Pinpoint the cell where the given text exists, returning its [X, Y] midpoint coordinate. 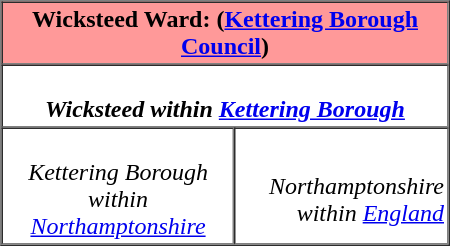
Wicksteed Ward: (Kettering Borough Council) [226, 34]
Kettering Borough within Northamptonshire [118, 186]
Wicksteed within Kettering Borough [226, 96]
Northamptonshire within England [342, 186]
